Determine the (x, y) coordinate at the center of the cell enclosing the given text.  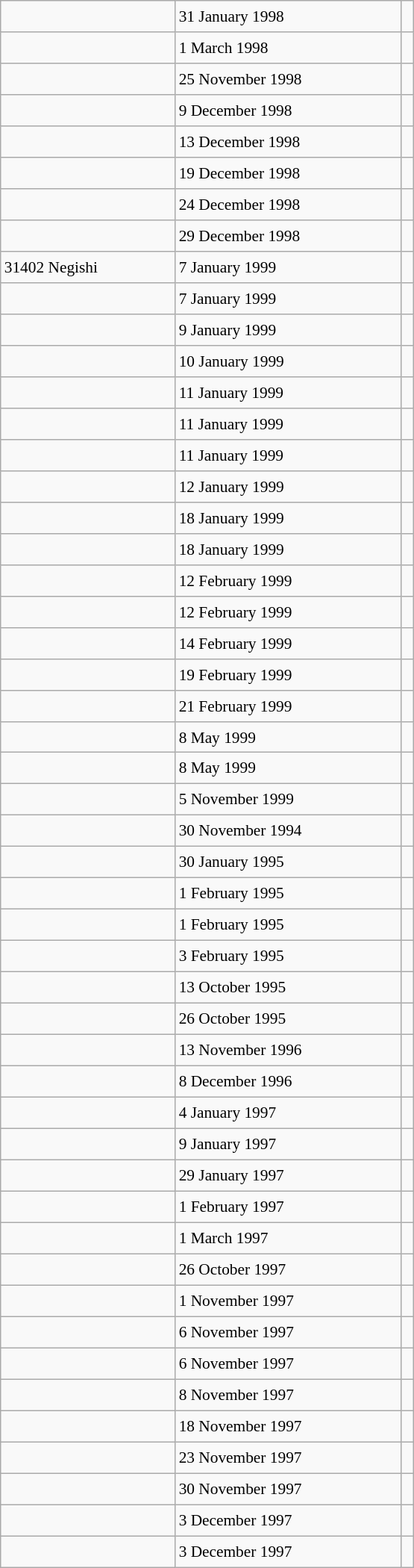
24 December 1998 (288, 205)
29 January 1997 (288, 1175)
26 October 1995 (288, 1019)
1 March 1998 (288, 48)
26 October 1997 (288, 1269)
19 December 1998 (288, 173)
25 November 1998 (288, 79)
8 November 1997 (288, 1395)
13 October 1995 (288, 988)
31402 Negishi (88, 267)
1 November 1997 (288, 1301)
1 March 1997 (288, 1238)
13 December 1998 (288, 142)
13 November 1996 (288, 1051)
14 February 1999 (288, 643)
10 January 1999 (288, 361)
9 January 1997 (288, 1144)
1 February 1997 (288, 1207)
4 January 1997 (288, 1113)
30 November 1994 (288, 831)
12 January 1999 (288, 486)
3 February 1995 (288, 956)
9 December 1998 (288, 111)
9 January 1999 (288, 330)
30 November 1997 (288, 1489)
23 November 1997 (288, 1457)
19 February 1999 (288, 674)
18 November 1997 (288, 1426)
21 February 1999 (288, 706)
29 December 1998 (288, 236)
30 January 1995 (288, 862)
5 November 1999 (288, 800)
8 December 1996 (288, 1082)
31 January 1998 (288, 16)
